Pinpoint the cell where the given text exists, returning its [X, Y] midpoint coordinate. 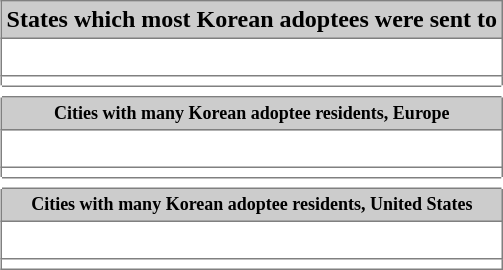
States which most Korean adoptees were sent to [252, 20]
Cities with many Korean adoptee residents, United States [252, 204]
Cities with many Korean adoptee residents, Europe [252, 114]
